Provide the [X, Y] coordinate of the cell's center where the given text is located.  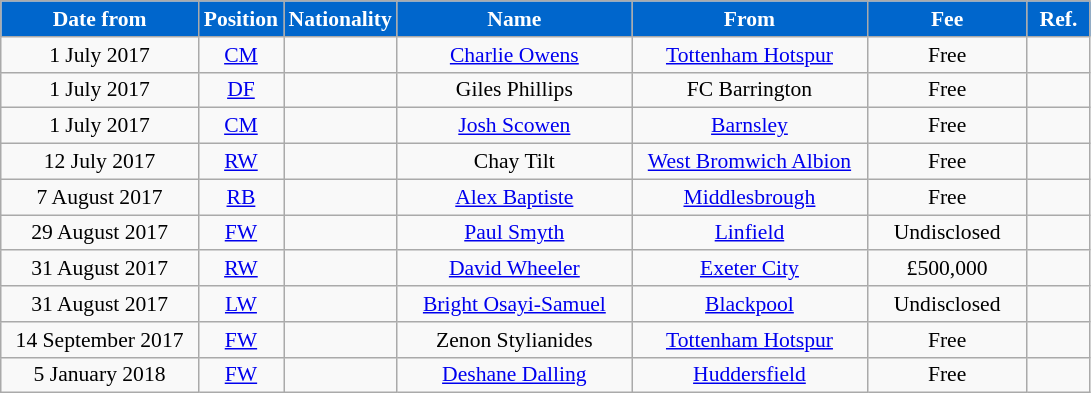
Paul Smyth [514, 233]
Deshane Dalling [514, 375]
7 August 2017 [100, 197]
Huddersfield [750, 375]
Chay Tilt [514, 162]
12 July 2017 [100, 162]
Josh Scowen [514, 126]
29 August 2017 [100, 233]
Exeter City [750, 269]
5 January 2018 [100, 375]
Middlesbrough [750, 197]
Date from [100, 19]
Position [240, 19]
Ref. [1058, 19]
FC Barrington [750, 90]
Bright Osayi-Samuel [514, 304]
Blackpool [750, 304]
Fee [947, 19]
Charlie Owens [514, 55]
Barnsley [750, 126]
14 September 2017 [100, 340]
DF [240, 90]
Name [514, 19]
From [750, 19]
£500,000 [947, 269]
David Wheeler [514, 269]
Nationality [340, 19]
Giles Phillips [514, 90]
LW [240, 304]
RB [240, 197]
West Bromwich Albion [750, 162]
Zenon Stylianides [514, 340]
Linfield [750, 233]
Alex Baptiste [514, 197]
